Return the [x, y] coordinate for the center point of the cell that contains the specified text.  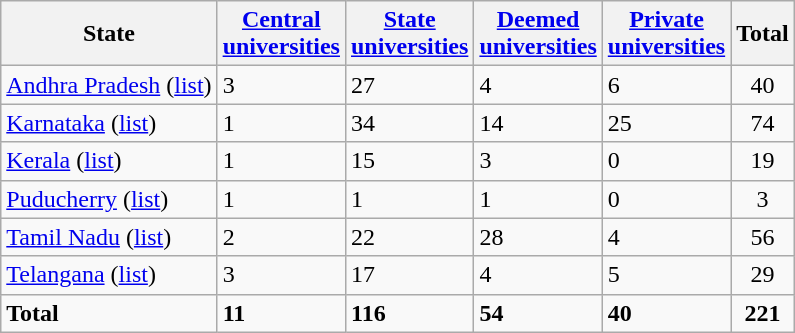
11 [281, 313]
5 [666, 275]
27 [409, 85]
Centraluniversities [281, 34]
15 [409, 161]
29 [763, 275]
19 [763, 161]
Stateuniversities [409, 34]
28 [538, 237]
Deemeduniversities [538, 34]
56 [763, 237]
Andhra Pradesh (list) [109, 85]
17 [409, 275]
2 [281, 237]
6 [666, 85]
Privateuniversities [666, 34]
Kerala (list) [109, 161]
State [109, 34]
25 [666, 123]
14 [538, 123]
221 [763, 313]
74 [763, 123]
22 [409, 237]
116 [409, 313]
34 [409, 123]
Puducherry (list) [109, 199]
Tamil Nadu (list) [109, 237]
Karnataka (list) [109, 123]
54 [538, 313]
Telangana (list) [109, 275]
